Return [x, y] of the center of cell containing provided text 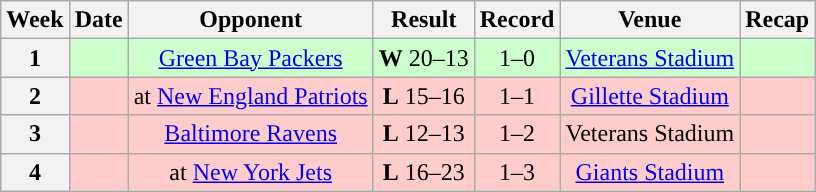
at New York Jets [250, 172]
3 [35, 134]
Recap [778, 20]
Week [35, 20]
Opponent [250, 20]
Giants Stadium [650, 172]
1 [35, 58]
1–2 [517, 134]
Green Bay Packers [250, 58]
2 [35, 96]
4 [35, 172]
at New England Patriots [250, 96]
L 16–23 [424, 172]
Result [424, 20]
1–0 [517, 58]
Date [98, 20]
L 15–16 [424, 96]
L 12–13 [424, 134]
Baltimore Ravens [250, 134]
1–1 [517, 96]
Gillette Stadium [650, 96]
1–3 [517, 172]
Venue [650, 20]
Record [517, 20]
W 20–13 [424, 58]
